Scan for the cell matching the given text and deliver its (X, Y) coordinate at center. 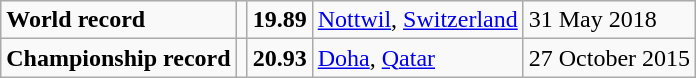
Doha, Qatar (418, 58)
20.93 (280, 58)
Championship record (118, 58)
World record (118, 20)
Nottwil, Switzerland (418, 20)
31 May 2018 (609, 20)
19.89 (280, 20)
27 October 2015 (609, 58)
